From the cell containing the given text, extract its center point as (x, y) coordinate. 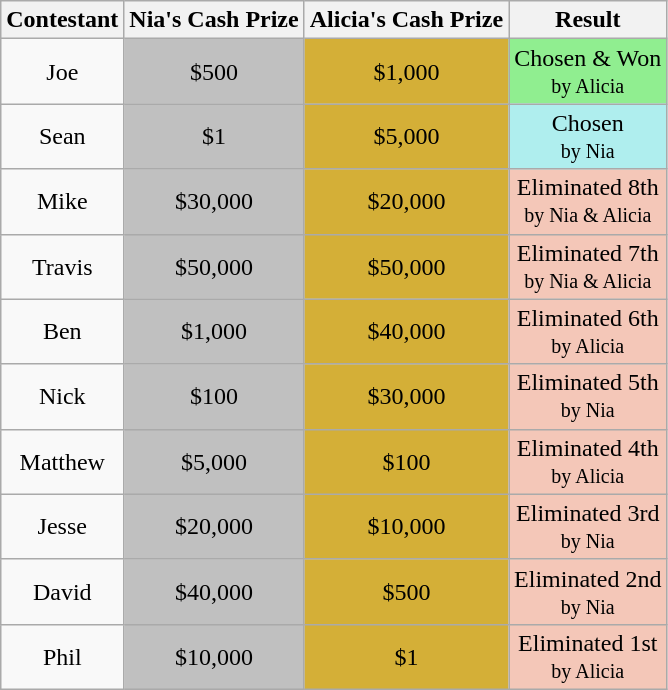
Eliminated 4th by Alicia (588, 462)
Eliminated 3rd by Nia (588, 526)
Nia's Cash Prize (214, 20)
Sean (62, 136)
Matthew (62, 462)
Ben (62, 332)
Eliminated 1st by Alicia (588, 656)
Joe (62, 72)
Mike (62, 202)
Jesse (62, 526)
Chosen & Wonby Alicia (588, 72)
Travis (62, 266)
Eliminated 8th by Nia & Alicia (588, 202)
Eliminated 5th by Nia (588, 396)
Eliminated 2nd by Nia (588, 592)
Eliminated 7th by Nia & Alicia (588, 266)
David (62, 592)
Alicia's Cash Prize (406, 20)
Eliminated 6th by Alicia (588, 332)
Chosen by Nia (588, 136)
Nick (62, 396)
Phil (62, 656)
Contestant (62, 20)
Result (588, 20)
